Search for the cell housing the specified text and yield its [X, Y] center coordinate. 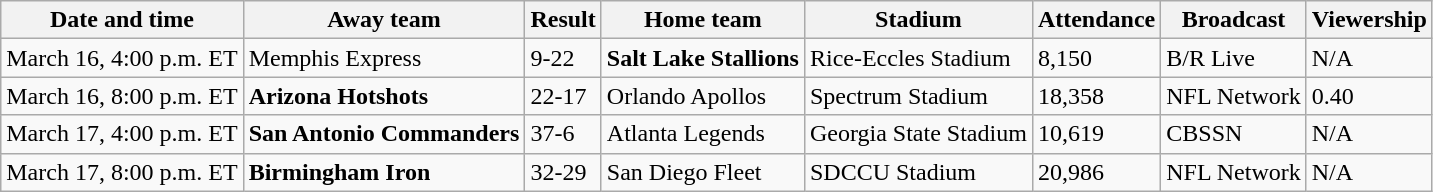
Orlando Apollos [702, 96]
Rice-Eccles Stadium [918, 58]
San Antonio Commanders [384, 134]
Away team [384, 20]
Home team [702, 20]
CBSSN [1234, 134]
Georgia State Stadium [918, 134]
March 16, 4:00 p.m. ET [122, 58]
B/R Live [1234, 58]
Result [563, 20]
Salt Lake Stallions [702, 58]
Attendance [1096, 20]
Birmingham Iron [384, 172]
March 17, 8:00 p.m. ET [122, 172]
20,986 [1096, 172]
Viewership [1369, 20]
0.40 [1369, 96]
22-17 [563, 96]
10,619 [1096, 134]
32-29 [563, 172]
San Diego Fleet [702, 172]
March 16, 8:00 p.m. ET [122, 96]
Stadium [918, 20]
SDCCU Stadium [918, 172]
37-6 [563, 134]
Spectrum Stadium [918, 96]
Date and time [122, 20]
8,150 [1096, 58]
Arizona Hotshots [384, 96]
Broadcast [1234, 20]
March 17, 4:00 p.m. ET [122, 134]
9-22 [563, 58]
Atlanta Legends [702, 134]
Memphis Express [384, 58]
18,358 [1096, 96]
